Locate the cell with the specified text and output its (x, y) center coordinate. 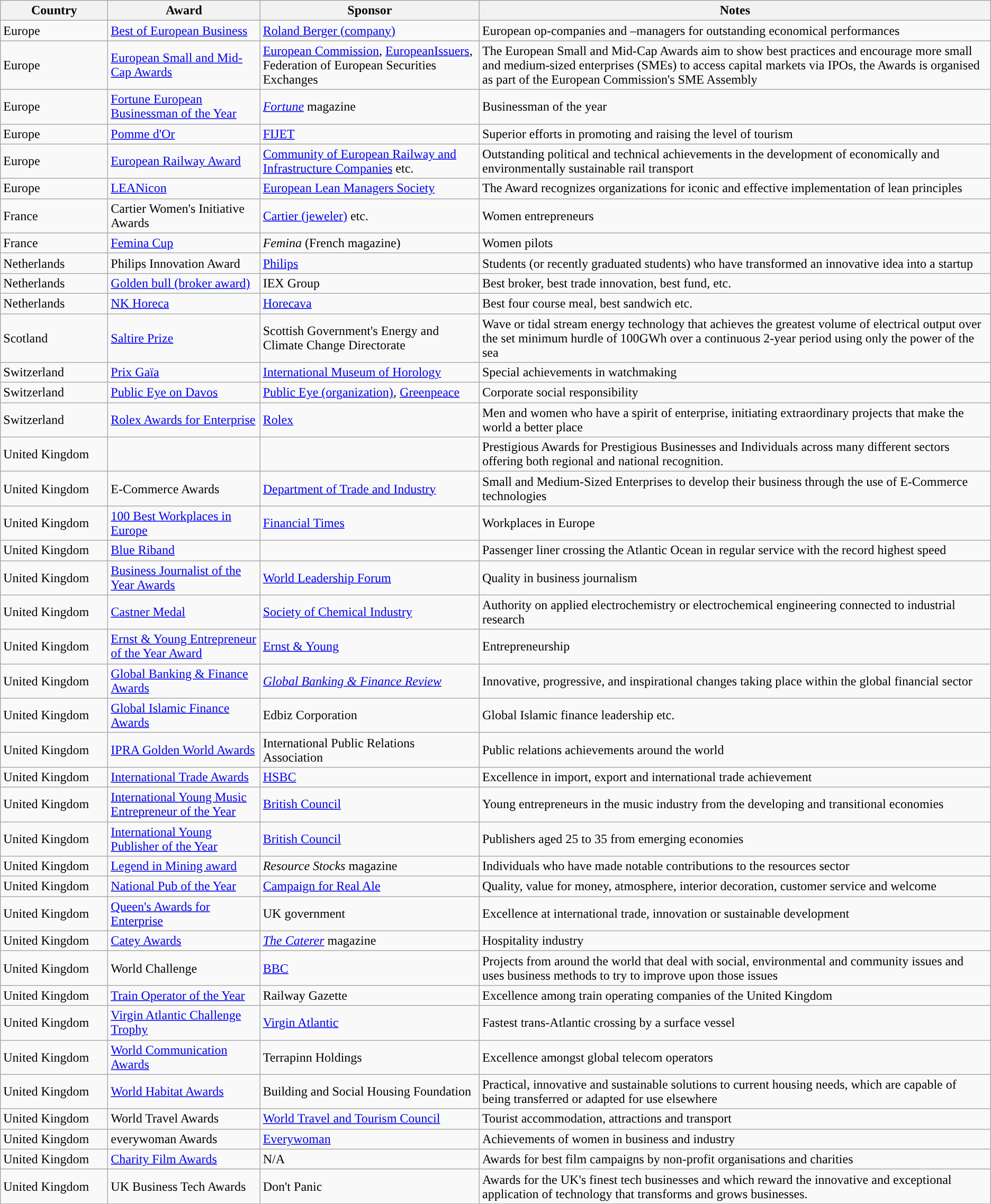
Saltire Prize (184, 338)
Achievements of women in business and industry (735, 1139)
Special achievements in watchmaking (735, 373)
World Habitat Awards (184, 1091)
Horecava (370, 303)
Edbiz Corporation (370, 716)
Everywoman (370, 1139)
Railway Gazette (370, 995)
Train Operator of the Year (184, 995)
Businessman of the year (735, 107)
Legend in Mining award (184, 866)
Ernst & Young (370, 647)
Award (184, 11)
Excellence at international trade, innovation or sustainable development (735, 913)
Quality in business journalism (735, 578)
Fortune magazine (370, 107)
International Young Publisher of the Year (184, 838)
Fortune European Businessman of the Year (184, 107)
Students (or recently graduated students) who have transformed an innovative idea into a startup (735, 263)
Entrepreneurship (735, 647)
Tourist accommodation, attractions and transport (735, 1119)
World Leadership Forum (370, 578)
Workplaces in Europe (735, 523)
Community of European Railway and Infrastructure Companies etc. (370, 161)
Castner Medal (184, 612)
Pomme d'Or (184, 134)
Don't Panic (370, 1187)
UK government (370, 913)
Best of European Business (184, 31)
The Award recognizes organizations for iconic and effective implementation of lean principles (735, 188)
International Public Relations Association (370, 749)
Golden bull (broker award) (184, 283)
BBC (370, 968)
Authority on applied electrochemistry or electrochemical engineering connected to industrial research (735, 612)
Practical, innovative and sustainable solutions to current housing needs, which are capable of being transferred or adapted for use elsewhere (735, 1091)
Scotland (54, 338)
Public Eye (organization), Greenpeace (370, 393)
National Pub of the Year (184, 886)
Rolex (370, 420)
Superior efforts in promoting and raising the level of tourism (735, 134)
everywoman Awards (184, 1139)
Sponsor (370, 11)
Cartier (jeweler) etc. (370, 216)
Best broker, best trade innovation, best fund, etc. (735, 283)
Philips Innovation Award (184, 263)
European op-companies and –managers for outstanding economical performances (735, 31)
Young entrepreneurs in the music industry from the developing and transitional economies (735, 804)
Fastest trans-Atlantic crossing by a surface vessel (735, 1022)
International Young Music Entrepreneur of the Year (184, 804)
Prestigious Awards for Prestigious Businesses and Individuals across many different sectors offering both regional and national recognition. (735, 454)
Passenger liner crossing the Atlantic Ocean in regular service with the record highest speed (735, 550)
E-Commerce Awards (184, 489)
Terrapinn Holdings (370, 1057)
Prix Gaïa (184, 373)
Women entrepreneurs (735, 216)
World Travel Awards (184, 1119)
Virgin Atlantic (370, 1022)
Corporate social responsibility (735, 393)
LEANicon (184, 188)
Excellence amongst global telecom operators (735, 1057)
Queen's Awards for Enterprise (184, 913)
Rolex Awards for Enterprise (184, 420)
100 Best Workplaces in Europe (184, 523)
Global Islamic finance leadership etc. (735, 716)
Women pilots (735, 243)
Financial Times (370, 523)
UK Business Tech Awards (184, 1187)
Catey Awards (184, 941)
Scottish Government's Energy and Climate Change Directorate (370, 338)
International Museum of Horology (370, 373)
IPRA Golden World Awards (184, 749)
Awards for best film campaigns by non-profit organisations and charities (735, 1159)
Philips (370, 263)
World Communication Awards (184, 1057)
European Commission, EuropeanIssuers, Federation of European Securities Exchanges (370, 65)
Femina (French magazine) (370, 243)
Resource Stocks magazine (370, 866)
IEX Group (370, 283)
Femina Cup (184, 243)
Roland Berger (company) (370, 31)
Public Eye on Davos (184, 393)
Small and Medium-Sized Enterprises to develop their business through the use of E-Commerce technologies (735, 489)
Global Islamic Finance Awards (184, 716)
Hospitality industry (735, 941)
Cartier Women's Initiative Awards (184, 216)
FIJET (370, 134)
Best four course meal, best sandwich etc. (735, 303)
Department of Trade and Industry (370, 489)
European Small and Mid-Cap Awards (184, 65)
NK Horeca (184, 303)
Global Banking & Finance Awards (184, 681)
European Lean Managers Society (370, 188)
European Railway Award (184, 161)
Individuals who have made notable contributions to the resources sector (735, 866)
HSBC (370, 777)
Public relations achievements around the world (735, 749)
Global Banking & Finance Review (370, 681)
World Challenge (184, 968)
Outstanding political and technical achievements in the development of economically and environmentally sustainable rail transport (735, 161)
Excellence in import, export and international trade achievement (735, 777)
Campaign for Real Ale (370, 886)
Society of Chemical Industry (370, 612)
The Caterer magazine (370, 941)
Business Journalist of the Year Awards (184, 578)
Notes (735, 11)
World Travel and Tourism Council (370, 1119)
Excellence among train operating companies of the United Kingdom (735, 995)
Ernst & Young Entrepreneur of the Year Award (184, 647)
Publishers aged 25 to 35 from emerging economies (735, 838)
Country (54, 11)
Men and women who have a spirit of enterprise, initiating extraordinary projects that make the world a better place (735, 420)
International Trade Awards (184, 777)
Blue Riband (184, 550)
N/A (370, 1159)
Virgin Atlantic Challenge Trophy (184, 1022)
Innovative, progressive, and inspirational changes taking place within the global financial sector (735, 681)
Building and Social Housing Foundation (370, 1091)
Charity Film Awards (184, 1159)
Quality, value for money, atmosphere, interior decoration, customer service and welcome (735, 886)
